Find where the given text appears and provide that cell's center as (x, y) coordinate. 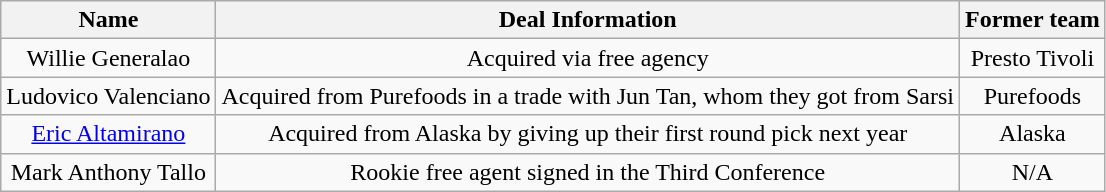
Acquired from Alaska by giving up their first round pick next year (588, 134)
Purefoods (1032, 96)
Acquired via free agency (588, 58)
Acquired from Purefoods in a trade with Jun Tan, whom they got from Sarsi (588, 96)
Eric Altamirano (108, 134)
Willie Generalao (108, 58)
Presto Tivoli (1032, 58)
Mark Anthony Tallo (108, 172)
Rookie free agent signed in the Third Conference (588, 172)
Ludovico Valenciano (108, 96)
Deal Information (588, 20)
Alaska (1032, 134)
N/A (1032, 172)
Name (108, 20)
Former team (1032, 20)
